Scan for the cell matching the given text and deliver its (x, y) coordinate at center. 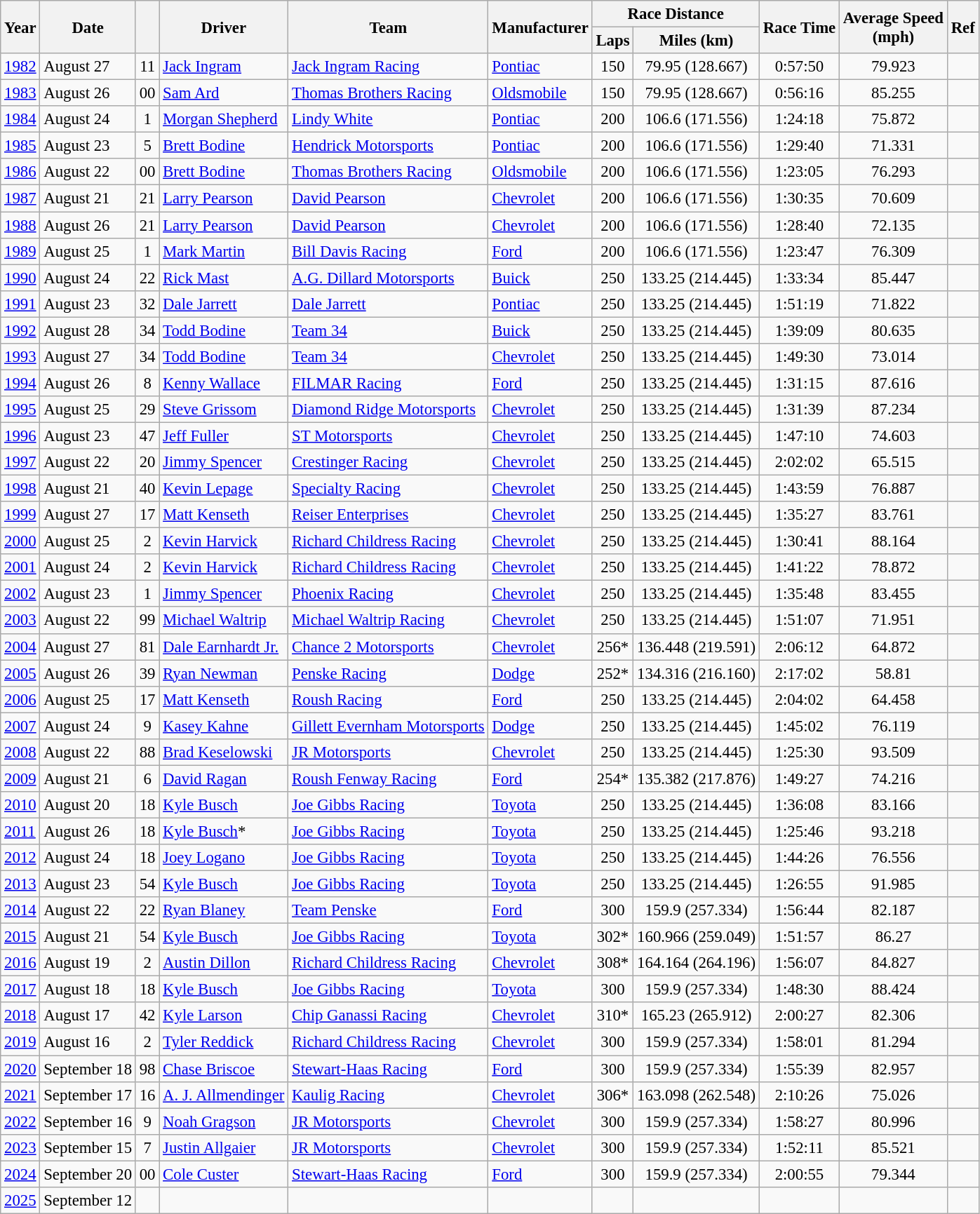
Joey Logano (224, 858)
1:31:15 (799, 383)
1:56:07 (799, 963)
Date (88, 27)
August 19 (88, 963)
Bill Davis Racing (389, 251)
Crestinger Racing (389, 462)
Morgan Shepherd (224, 119)
2019 (20, 1042)
David Ragan (224, 778)
85.447 (894, 278)
Rick Mast (224, 278)
70.609 (894, 198)
1987 (20, 198)
Miles (km) (697, 41)
Kevin Lepage (224, 489)
93.218 (894, 831)
6 (147, 778)
88 (147, 753)
2012 (20, 858)
79.344 (894, 1174)
160.966 (259.049) (697, 937)
2018 (20, 1016)
Austin Dillon (224, 963)
Kaulig Racing (389, 1095)
Kyle Busch* (224, 831)
Specialty Racing (389, 489)
256* (613, 647)
134.316 (216.160) (697, 673)
1:41:22 (799, 567)
Race Distance (676, 14)
87.234 (894, 410)
136.448 (219.591) (697, 647)
1:35:48 (799, 594)
FILMAR Racing (389, 383)
2:06:12 (799, 647)
47 (147, 436)
82.187 (894, 910)
1:51:19 (799, 304)
163.098 (262.548) (697, 1095)
1984 (20, 119)
1:49:30 (799, 357)
86.27 (894, 937)
2003 (20, 621)
42 (147, 1016)
1:35:27 (799, 515)
88.164 (894, 541)
2001 (20, 567)
165.23 (265.912) (697, 1016)
Tyler Reddick (224, 1042)
2:17:02 (799, 673)
310* (613, 1016)
64.458 (894, 699)
1988 (20, 225)
1:26:55 (799, 884)
65.515 (894, 462)
Chase Briscoe (224, 1069)
2002 (20, 594)
91.985 (894, 884)
93.509 (894, 753)
87.616 (894, 383)
78.872 (894, 567)
Year (20, 27)
Team (389, 27)
Steve Grissom (224, 410)
16 (147, 1095)
1:29:40 (799, 146)
0:57:50 (799, 67)
76.887 (894, 489)
Chance 2 Motorsports (389, 647)
August 20 (88, 805)
2025 (20, 1201)
1990 (20, 278)
81.294 (894, 1042)
August 28 (88, 330)
302* (613, 937)
August 17 (88, 1016)
Team Penske (389, 910)
99 (147, 621)
1999 (20, 515)
29 (147, 410)
8 (147, 383)
32 (147, 304)
2:04:02 (799, 699)
1:25:46 (799, 831)
Chip Ganassi Racing (389, 1016)
80.996 (894, 1121)
A.G. Dillard Motorsports (389, 278)
Penske Racing (389, 673)
Ref (962, 27)
1989 (20, 251)
1:24:18 (799, 119)
1:33:34 (799, 278)
2022 (20, 1121)
1:23:05 (799, 172)
75.026 (894, 1095)
88.424 (894, 990)
Kasey Kahne (224, 726)
1992 (20, 330)
2005 (20, 673)
2:00:55 (799, 1174)
2:00:27 (799, 1016)
1997 (20, 462)
1986 (20, 172)
1983 (20, 93)
Hendrick Motorsports (389, 146)
1:52:11 (799, 1147)
Sam Ard (224, 93)
2021 (20, 1095)
Mark Martin (224, 251)
Kenny Wallace (224, 383)
79.923 (894, 67)
2009 (20, 778)
1:45:02 (799, 726)
82.306 (894, 1016)
306* (613, 1095)
September 12 (88, 1201)
252* (613, 673)
Justin Allgaier (224, 1147)
Phoenix Racing (389, 594)
1:51:57 (799, 937)
164.164 (264.196) (697, 963)
1:30:35 (799, 198)
82.957 (894, 1069)
1:23:47 (799, 251)
1:51:07 (799, 621)
2020 (20, 1069)
85.521 (894, 1147)
1:58:01 (799, 1042)
Diamond Ridge Motorsports (389, 410)
1:30:41 (799, 541)
58.81 (894, 673)
1991 (20, 304)
Driver (224, 27)
Roush Fenway Racing (389, 778)
1:31:39 (799, 410)
Michael Waltrip (224, 621)
83.761 (894, 515)
2004 (20, 647)
1998 (20, 489)
135.382 (217.876) (697, 778)
308* (613, 963)
August 16 (88, 1042)
Ryan Blaney (224, 910)
2006 (20, 699)
71.951 (894, 621)
84.827 (894, 963)
Cole Custer (224, 1174)
71.331 (894, 146)
98 (147, 1069)
1:49:27 (799, 778)
75.872 (894, 119)
1:44:26 (799, 858)
2013 (20, 884)
2023 (20, 1147)
2017 (20, 990)
2:10:26 (799, 1095)
81 (147, 647)
39 (147, 673)
Manufacturer (540, 27)
83.166 (894, 805)
40 (147, 489)
1982 (20, 67)
2014 (20, 910)
2024 (20, 1174)
2008 (20, 753)
2000 (20, 541)
September 20 (88, 1174)
71.822 (894, 304)
7 (147, 1147)
1:39:09 (799, 330)
Noah Gragson (224, 1121)
74.603 (894, 436)
11 (147, 67)
1995 (20, 410)
Jack Ingram Racing (389, 67)
2:02:02 (799, 462)
1985 (20, 146)
76.119 (894, 726)
83.455 (894, 594)
76.556 (894, 858)
Michael Waltrip Racing (389, 621)
September 17 (88, 1095)
1:25:30 (799, 753)
Jeff Fuller (224, 436)
Race Time (799, 27)
1:56:44 (799, 910)
Gillett Evernham Motorsports (389, 726)
2007 (20, 726)
Jack Ingram (224, 67)
A. J. Allmendinger (224, 1095)
August 18 (88, 990)
1994 (20, 383)
80.635 (894, 330)
Dale Earnhardt Jr. (224, 647)
2010 (20, 805)
72.135 (894, 225)
Ryan Newman (224, 673)
76.309 (894, 251)
76.293 (894, 172)
1:43:59 (799, 489)
1:48:30 (799, 990)
Brad Keselowski (224, 753)
ST Motorsports (389, 436)
2011 (20, 831)
Laps (613, 41)
1:47:10 (799, 436)
1996 (20, 436)
1:28:40 (799, 225)
74.216 (894, 778)
5 (147, 146)
1993 (20, 357)
1:36:08 (799, 805)
254* (613, 778)
Average Speed(mph) (894, 27)
September 18 (88, 1069)
1:58:27 (799, 1121)
Roush Racing (389, 699)
20 (147, 462)
Kyle Larson (224, 1016)
85.255 (894, 93)
Reiser Enterprises (389, 515)
2016 (20, 963)
September 16 (88, 1121)
64.872 (894, 647)
2015 (20, 937)
0:56:16 (799, 93)
September 15 (88, 1147)
Lindy White (389, 119)
73.014 (894, 357)
1:55:39 (799, 1069)
